Extract the [x, y] coordinate from the center of the cell holding the provided text.  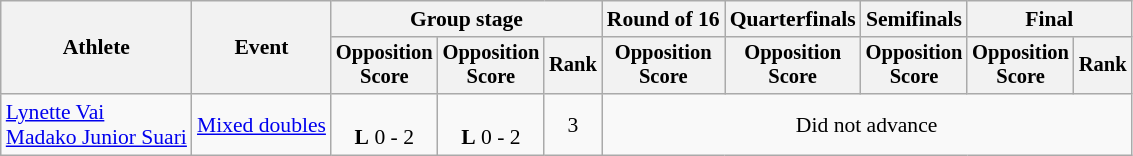
Mixed doubles [262, 124]
Did not advance [867, 124]
Quarterfinals [793, 19]
Group stage [466, 19]
Round of 16 [664, 19]
Semifinals [914, 19]
Final [1049, 19]
Athlete [96, 48]
3 [573, 124]
Event [262, 48]
Lynette VaiMadako Junior Suari [96, 124]
